Extract the [X, Y] coordinate from the center of the cell holding the provided text.  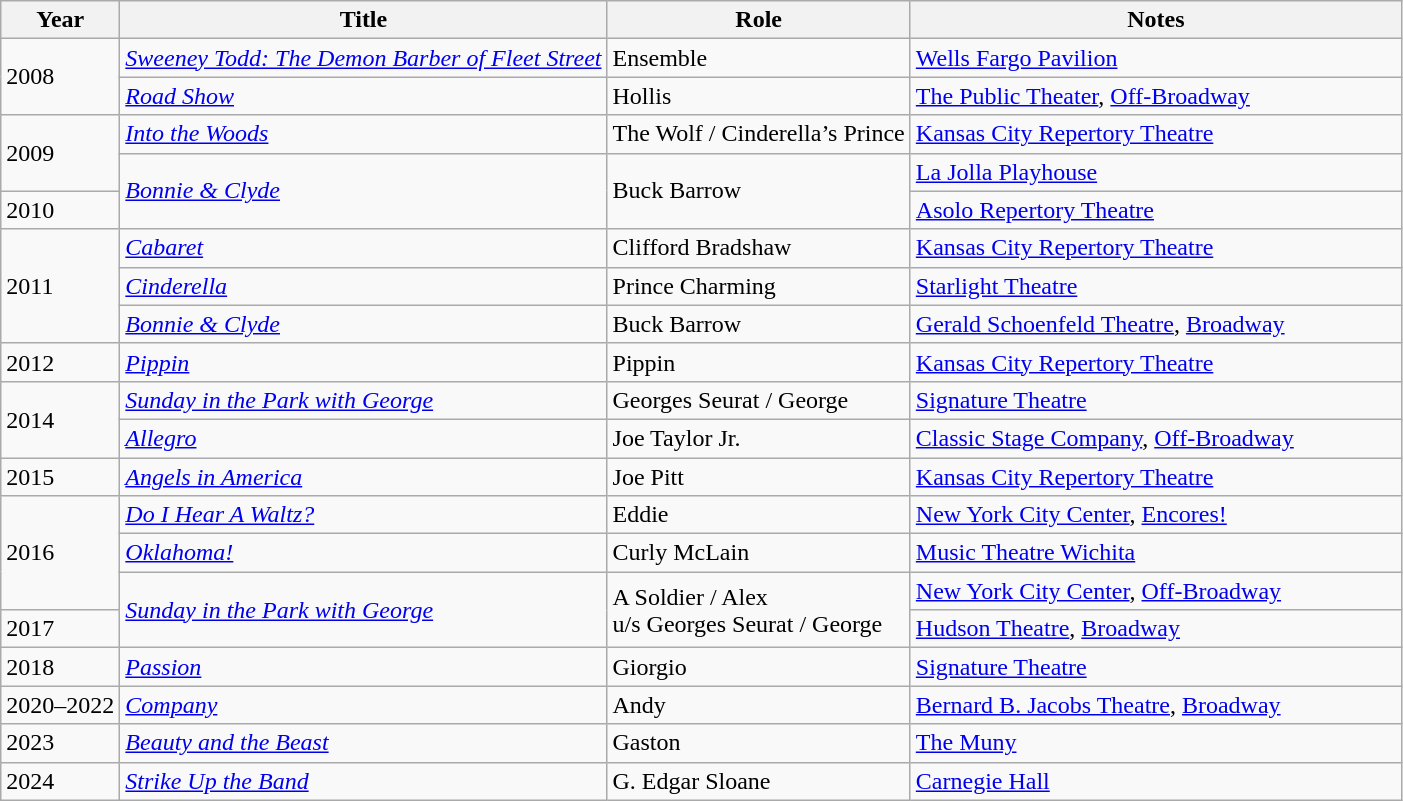
Angels in America [364, 477]
2015 [60, 477]
Allegro [364, 438]
Oklahoma! [364, 553]
Joe Pitt [758, 477]
New York City Center, Off-Broadway [1156, 591]
G. Edgar Sloane [758, 781]
2020–2022 [60, 705]
Notes [1156, 20]
The Muny [1156, 743]
Strike Up the Band [364, 781]
Music Theatre Wichita [1156, 553]
Cabaret [364, 248]
Role [758, 20]
Year [60, 20]
Curly McLain [758, 553]
Title [364, 20]
A Soldier / Alexu/s Georges Seurat / George [758, 610]
2010 [60, 210]
Beauty and the Beast [364, 743]
Hudson Theatre, Broadway [1156, 629]
2011 [60, 286]
Carnegie Hall [1156, 781]
Do I Hear A Waltz? [364, 515]
2017 [60, 629]
2016 [60, 553]
The Wolf / Cinderella’s Prince [758, 134]
Ensemble [758, 58]
2009 [60, 153]
2008 [60, 77]
Road Show [364, 96]
Company [364, 705]
Asolo Repertory Theatre [1156, 210]
Sweeney Todd: The Demon Barber of Fleet Street [364, 58]
The Public Theater, Off-Broadway [1156, 96]
Andy [758, 705]
Prince Charming [758, 286]
2024 [60, 781]
La Jolla Playhouse [1156, 172]
Classic Stage Company, Off-Broadway [1156, 438]
Starlight Theatre [1156, 286]
2012 [60, 362]
Gaston [758, 743]
2023 [60, 743]
Georges Seurat / George [758, 400]
Cinderella [364, 286]
New York City Center, Encores! [1156, 515]
Gerald Schoenfeld Theatre, Broadway [1156, 324]
Bernard B. Jacobs Theatre, Broadway [1156, 705]
2014 [60, 419]
Wells Fargo Pavilion [1156, 58]
2018 [60, 667]
Passion [364, 667]
Giorgio [758, 667]
Clifford Bradshaw [758, 248]
Hollis [758, 96]
Eddie [758, 515]
Joe Taylor Jr. [758, 438]
Into the Woods [364, 134]
